Capture the cell that displays the provided text and extract its [x, y] central coordinate. 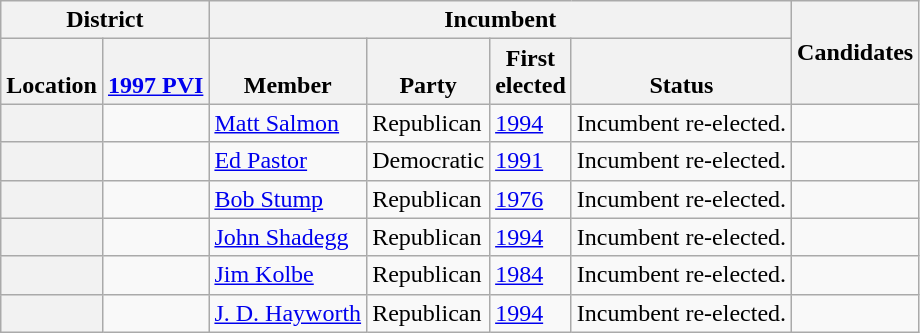
J. D. Hayworth [288, 313]
District [105, 20]
Ed Pastor [288, 161]
1976 [531, 199]
Bob Stump [288, 199]
Status [681, 72]
Democratic [428, 161]
1984 [531, 275]
Candidates [856, 52]
1991 [531, 161]
Location [52, 72]
John Shadegg [288, 237]
Incumbent [500, 20]
Firstelected [531, 72]
Jim Kolbe [288, 275]
Party [428, 72]
1997 PVI [155, 72]
Matt Salmon [288, 123]
Member [288, 72]
